Scan for the cell matching the given text and deliver its (x, y) coordinate at center. 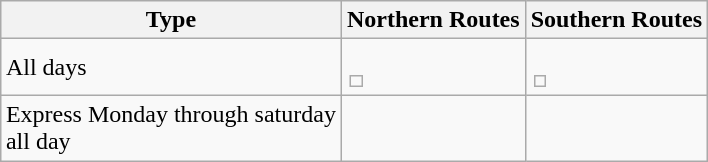
Southern Routes (616, 20)
All days (170, 68)
Northern Routes (433, 20)
Type (170, 20)
Express Monday through saturdayall day (170, 128)
